Determine the (X, Y) coordinate at the center of the cell enclosing the given text.  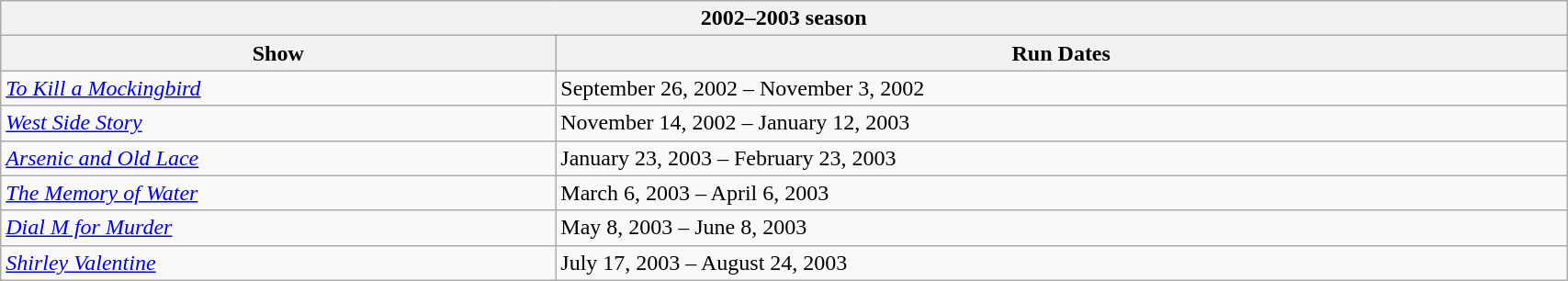
The Memory of Water (278, 193)
Dial M for Murder (278, 228)
To Kill a Mockingbird (278, 88)
Run Dates (1062, 53)
September 26, 2002 – November 3, 2002 (1062, 88)
November 14, 2002 – January 12, 2003 (1062, 123)
2002–2003 season (784, 18)
July 17, 2003 – August 24, 2003 (1062, 263)
Shirley Valentine (278, 263)
Show (278, 53)
January 23, 2003 – February 23, 2003 (1062, 158)
Arsenic and Old Lace (278, 158)
March 6, 2003 – April 6, 2003 (1062, 193)
May 8, 2003 – June 8, 2003 (1062, 228)
West Side Story (278, 123)
